Provide the [x, y] coordinate of the cell's center where the given text is located.  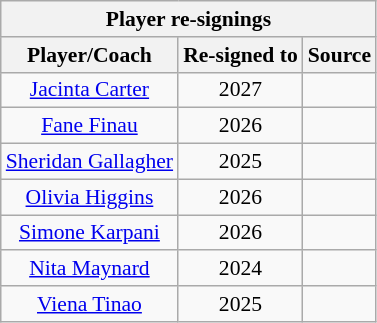
Re-signed to [240, 55]
Source [340, 55]
Player re-signings [188, 19]
2024 [240, 269]
Sheridan Gallagher [90, 162]
Player/Coach [90, 55]
Jacinta Carter [90, 90]
Fane Finau [90, 126]
Viena Tinao [90, 304]
Olivia Higgins [90, 197]
Nita Maynard [90, 269]
Simone Karpani [90, 233]
2027 [240, 90]
